Determine the [x, y] coordinate at the center of the cell enclosing the given text.  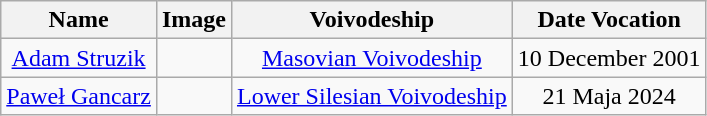
Date Vocation [609, 20]
Lower Silesian Voivodeship [372, 96]
Name [79, 20]
21 Maja 2024 [609, 96]
10 December 2001 [609, 58]
Voivodeship [372, 20]
Masovian Voivodeship [372, 58]
Adam Struzik [79, 58]
Image [194, 20]
Paweł Gancarz [79, 96]
